Pinpoint the cell where the given text exists, returning its [x, y] midpoint coordinate. 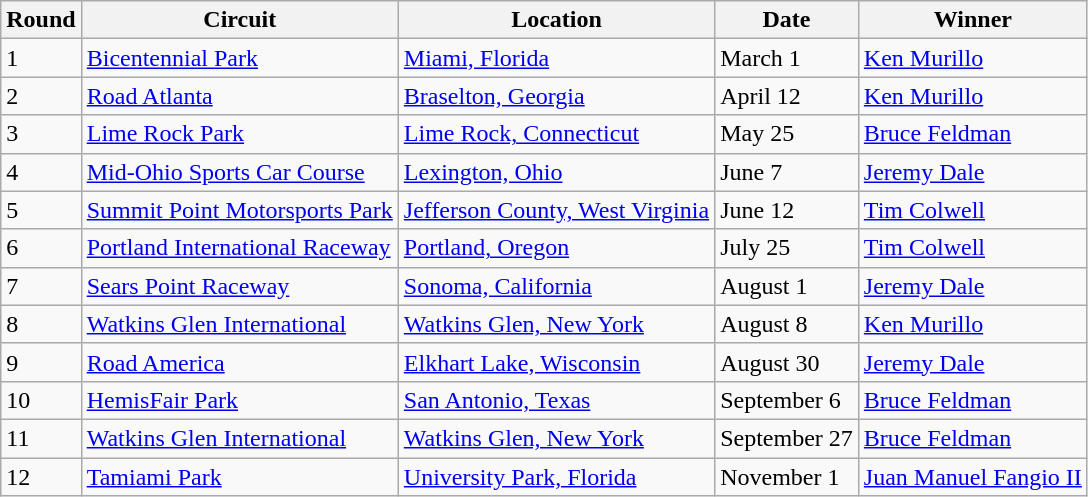
Lime Rock, Connecticut [556, 134]
August 30 [787, 362]
University Park, Florida [556, 477]
HemisFair Park [240, 400]
Round [41, 20]
Winner [972, 20]
12 [41, 477]
Location [556, 20]
7 [41, 286]
Juan Manuel Fangio II [972, 477]
August 8 [787, 324]
11 [41, 438]
Road America [240, 362]
June 12 [787, 210]
Circuit [240, 20]
March 1 [787, 58]
San Antonio, Texas [556, 400]
Road Atlanta [240, 96]
Portland, Oregon [556, 248]
June 7 [787, 172]
6 [41, 248]
Bicentennial Park [240, 58]
September 27 [787, 438]
1 [41, 58]
May 25 [787, 134]
8 [41, 324]
Jefferson County, West Virginia [556, 210]
10 [41, 400]
Mid-Ohio Sports Car Course [240, 172]
Sonoma, California [556, 286]
Sears Point Raceway [240, 286]
Braselton, Georgia [556, 96]
9 [41, 362]
Summit Point Motorsports Park [240, 210]
Date [787, 20]
Miami, Florida [556, 58]
August 1 [787, 286]
3 [41, 134]
April 12 [787, 96]
Portland International Raceway [240, 248]
2 [41, 96]
4 [41, 172]
Elkhart Lake, Wisconsin [556, 362]
November 1 [787, 477]
July 25 [787, 248]
Lexington, Ohio [556, 172]
Tamiami Park [240, 477]
Lime Rock Park [240, 134]
5 [41, 210]
September 6 [787, 400]
